Scan for the cell matching the given text and deliver its [x, y] coordinate at center. 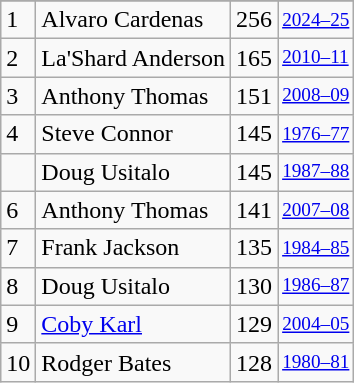
141 [254, 210]
2010–11 [316, 58]
Alvaro Cardenas [134, 20]
1980–81 [316, 362]
130 [254, 286]
1986–87 [316, 286]
129 [254, 324]
3 [18, 96]
1987–88 [316, 172]
1984–85 [316, 248]
135 [254, 248]
10 [18, 362]
Rodger Bates [134, 362]
9 [18, 324]
128 [254, 362]
1 [18, 20]
2007–08 [316, 210]
8 [18, 286]
2024–25 [316, 20]
Steve Connor [134, 134]
2 [18, 58]
Coby Karl [134, 324]
La'Shard Anderson [134, 58]
2004–05 [316, 324]
151 [254, 96]
6 [18, 210]
256 [254, 20]
7 [18, 248]
Frank Jackson [134, 248]
1976–77 [316, 134]
4 [18, 134]
165 [254, 58]
2008–09 [316, 96]
